Extract the [X, Y] coordinate from the center of the cell holding the provided text.  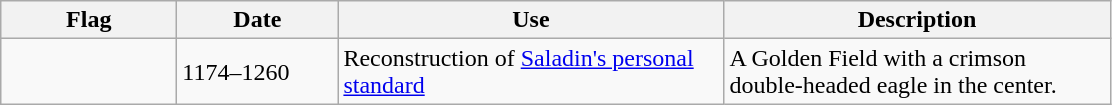
Reconstruction of Saladin's personal standard [531, 72]
Date [258, 20]
A Golden Field with a crimson double-headed eagle in the center. [917, 72]
Description [917, 20]
1174–1260 [258, 72]
Use [531, 20]
Flag [89, 20]
